Extract the [X, Y] coordinate from the center of the cell holding the provided text.  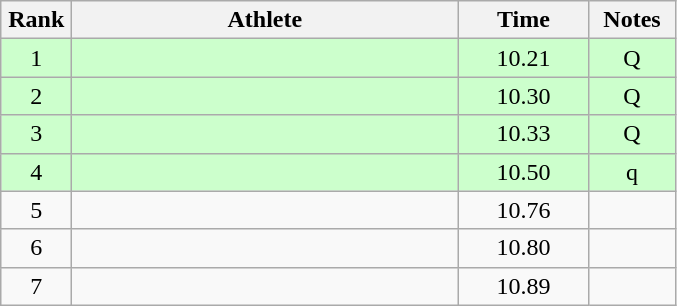
q [632, 172]
Time [524, 20]
4 [36, 172]
10.76 [524, 210]
10.80 [524, 248]
Notes [632, 20]
10.33 [524, 134]
10.89 [524, 286]
10.30 [524, 96]
Rank [36, 20]
10.21 [524, 58]
7 [36, 286]
3 [36, 134]
5 [36, 210]
10.50 [524, 172]
1 [36, 58]
Athlete [265, 20]
2 [36, 96]
6 [36, 248]
